Locate the cell with the specified text and output its [x, y] center coordinate. 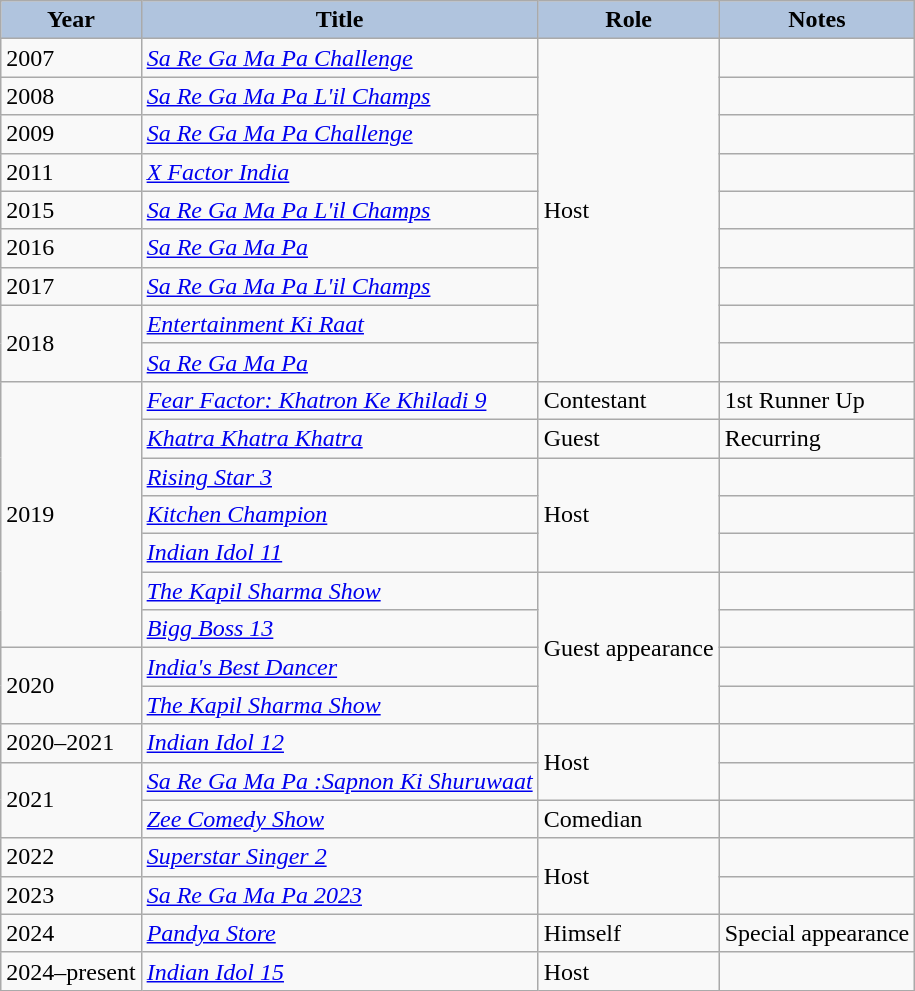
Indian Idol 11 [340, 553]
2020–2021 [71, 743]
Title [340, 20]
2023 [71, 895]
Comedian [628, 819]
Special appearance [817, 933]
2024 [71, 933]
Kitchen Champion [340, 515]
Indian Idol 12 [340, 743]
Fear Factor: Khatron Ke Khiladi 9 [340, 400]
2011 [71, 172]
2019 [71, 514]
Year [71, 20]
Guest appearance [628, 648]
X Factor India [340, 172]
2021 [71, 800]
2008 [71, 96]
1st Runner Up [817, 400]
Superstar Singer 2 [340, 857]
Entertainment Ki Raat [340, 324]
2018 [71, 343]
Role [628, 20]
Rising Star 3 [340, 477]
Khatra Khatra Khatra [340, 438]
Himself [628, 933]
2020 [71, 686]
Indian Idol 15 [340, 971]
Recurring [817, 438]
Guest [628, 438]
2022 [71, 857]
Bigg Boss 13 [340, 629]
Contestant [628, 400]
Sa Re Ga Ma Pa :Sapnon Ki Shuruwaat [340, 781]
2009 [71, 134]
Zee Comedy Show [340, 819]
India's Best Dancer [340, 667]
2007 [71, 58]
2016 [71, 248]
2015 [71, 210]
2017 [71, 286]
2024–present [71, 971]
Notes [817, 20]
Sa Re Ga Ma Pa 2023 [340, 895]
Pandya Store [340, 933]
